Provide the [X, Y] coordinate of the cell's center where the given text is located.  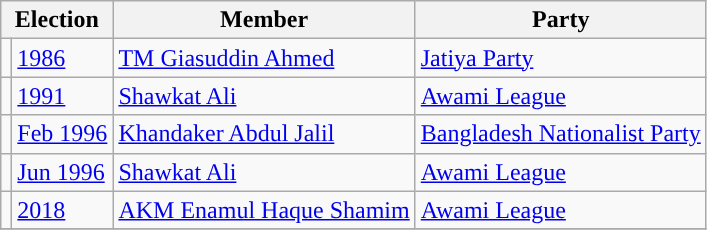
Jun 1996 [62, 172]
AKM Enamul Haque Shamim [264, 210]
1991 [62, 96]
1986 [62, 58]
2018 [62, 210]
Feb 1996 [62, 134]
Jatiya Party [560, 58]
Party [560, 20]
TM Giasuddin Ahmed [264, 58]
Bangladesh Nationalist Party [560, 134]
Member [264, 20]
Khandaker Abdul Jalil [264, 134]
Election [57, 20]
